Locate the cell with the specified text and output its [X, Y] center coordinate. 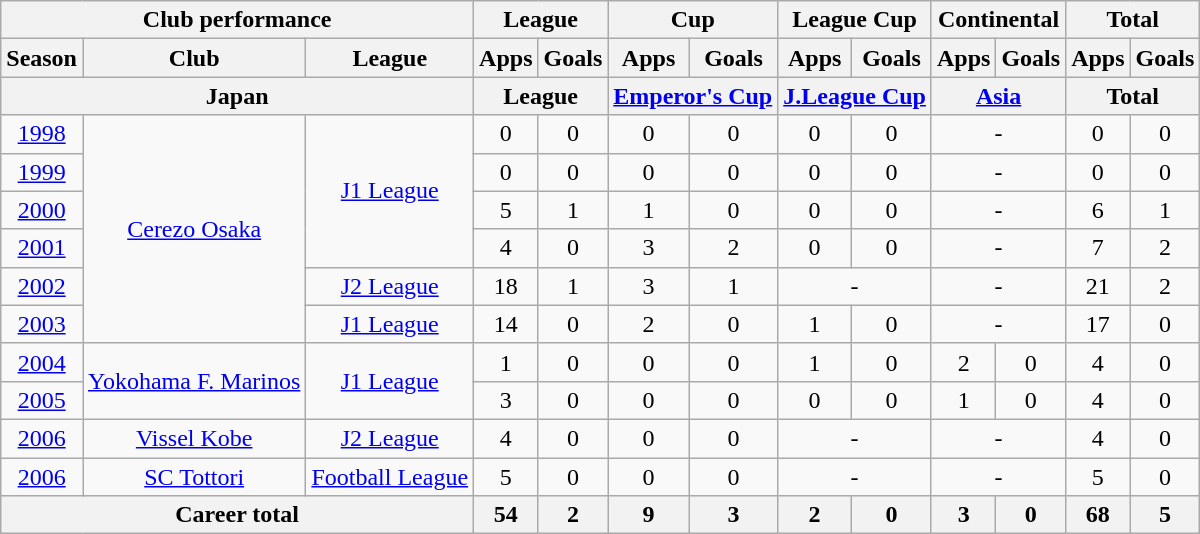
SC Tottori [194, 477]
2002 [42, 286]
J.League Cup [855, 96]
Season [42, 58]
18 [506, 286]
League Cup [855, 20]
1998 [42, 134]
17 [1098, 324]
2003 [42, 324]
Cup [693, 20]
Vissel Kobe [194, 438]
14 [506, 324]
6 [1098, 210]
Career total [238, 515]
Club performance [238, 20]
2000 [42, 210]
Japan [238, 96]
68 [1098, 515]
Football League [390, 477]
Emperor's Cup [693, 96]
21 [1098, 286]
Yokohama F. Marinos [194, 381]
54 [506, 515]
2004 [42, 362]
2005 [42, 400]
1999 [42, 172]
Club [194, 58]
9 [649, 515]
2001 [42, 248]
Continental [998, 20]
7 [1098, 248]
Cerezo Osaka [194, 229]
Asia [998, 96]
